Pinpoint the cell where the given text exists, returning its (X, Y) midpoint coordinate. 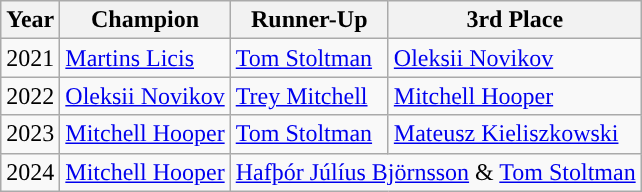
Martins Licis (145, 58)
2023 (30, 134)
2021 (30, 58)
2022 (30, 96)
Champion (145, 20)
Mateusz Kieliszkowski (514, 134)
3rd Place (514, 20)
Runner-Up (309, 20)
Year (30, 20)
2024 (30, 172)
Trey Mitchell (309, 96)
Hafþór Júlíus Björnsson & Tom Stoltman (436, 172)
